Determine the [x, y] coordinate at the center of the cell enclosing the given text.  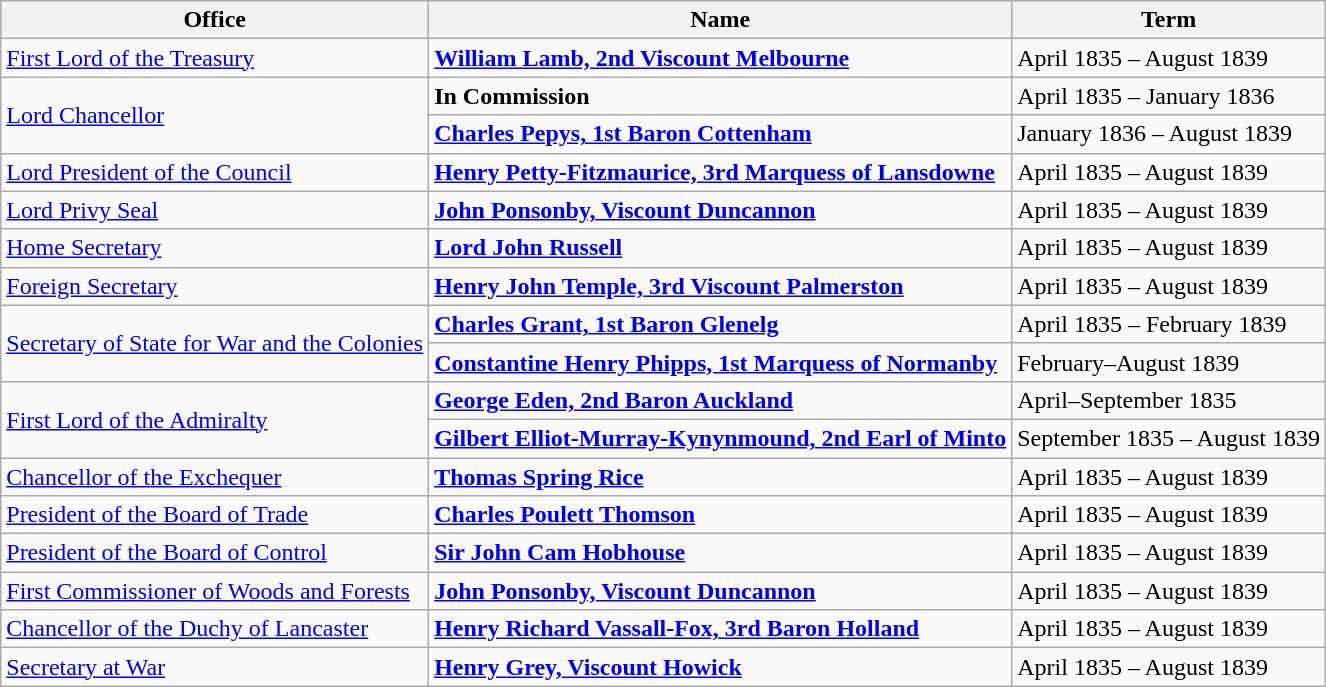
Sir John Cam Hobhouse [720, 553]
First Commissioner of Woods and Forests [215, 591]
Henry Petty-Fitzmaurice, 3rd Marquess of Lansdowne [720, 172]
Gilbert Elliot-Murray-Kynynmound, 2nd Earl of Minto [720, 438]
April 1835 – February 1839 [1169, 324]
Lord President of the Council [215, 172]
Secretary of State for War and the Colonies [215, 343]
April–September 1835 [1169, 400]
January 1836 – August 1839 [1169, 134]
September 1835 – August 1839 [1169, 438]
Charles Pepys, 1st Baron Cottenham [720, 134]
In Commission [720, 96]
Constantine Henry Phipps, 1st Marquess of Normanby [720, 362]
Lord Chancellor [215, 115]
Charles Grant, 1st Baron Glenelg [720, 324]
April 1835 – January 1836 [1169, 96]
Home Secretary [215, 248]
Lord Privy Seal [215, 210]
Secretary at War [215, 667]
First Lord of the Admiralty [215, 419]
President of the Board of Control [215, 553]
George Eden, 2nd Baron Auckland [720, 400]
Thomas Spring Rice [720, 477]
Charles Poulett Thomson [720, 515]
Foreign Secretary [215, 286]
Henry John Temple, 3rd Viscount Palmerston [720, 286]
Name [720, 20]
William Lamb, 2nd Viscount Melbourne [720, 58]
President of the Board of Trade [215, 515]
Office [215, 20]
Henry Grey, Viscount Howick [720, 667]
February–August 1839 [1169, 362]
Chancellor of the Exchequer [215, 477]
First Lord of the Treasury [215, 58]
Henry Richard Vassall-Fox, 3rd Baron Holland [720, 629]
Chancellor of the Duchy of Lancaster [215, 629]
Term [1169, 20]
Lord John Russell [720, 248]
